Output the [X, Y] coordinate of the center of the cell containing the given text.  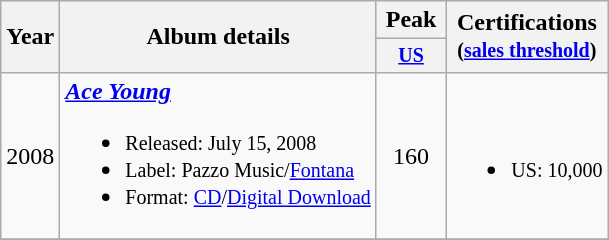
Year [30, 37]
Ace YoungReleased: July 15, 2008Label: Pazzo Music/FontanaFormat: CD/Digital Download [218, 156]
US: 10,000 [527, 156]
Certifications(sales threshold) [527, 37]
Album details [218, 37]
160 [410, 156]
2008 [30, 156]
Peak [410, 20]
US [410, 56]
